Detect which cell encompasses the target text, then output its [x, y] center coordinate. 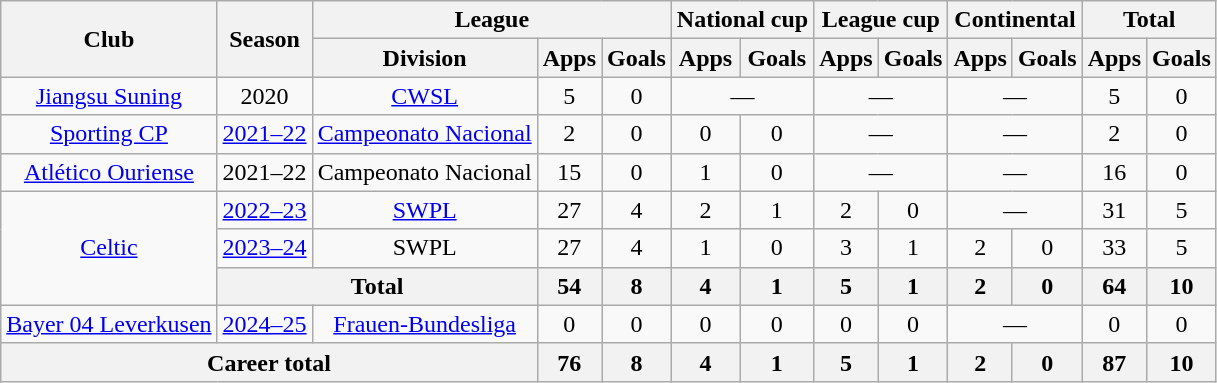
Sporting CP [109, 134]
League cup [881, 20]
64 [1114, 286]
3 [846, 248]
CWSL [424, 96]
Atlético Ouriense [109, 172]
Division [424, 58]
Jiangsu Suning [109, 96]
87 [1114, 362]
Club [109, 39]
15 [569, 172]
Career total [269, 362]
2023–24 [264, 248]
Frauen-Bundesliga [424, 324]
76 [569, 362]
54 [569, 286]
16 [1114, 172]
2020 [264, 96]
2022–23 [264, 210]
League [492, 20]
Celtic [109, 248]
31 [1114, 210]
Continental [1015, 20]
National cup [742, 20]
Season [264, 39]
2024–25 [264, 324]
33 [1114, 248]
Bayer 04 Leverkusen [109, 324]
